Detect which cell encompasses the target text, then output its (X, Y) center coordinate. 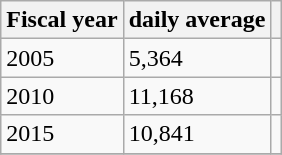
Fiscal year (62, 20)
10,841 (197, 134)
5,364 (197, 58)
11,168 (197, 96)
2010 (62, 96)
2015 (62, 134)
2005 (62, 58)
daily average (197, 20)
